Provide the (x, y) coordinate of the cell's center where the given text is located.  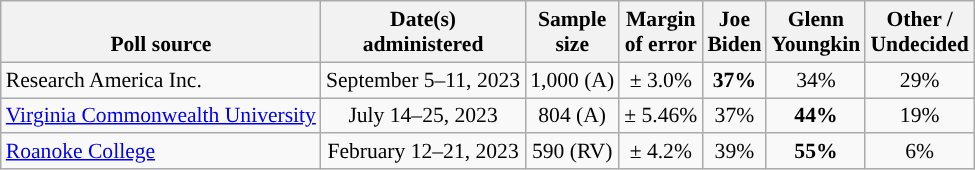
1,000 (A) (572, 80)
804 (A) (572, 116)
39% (734, 152)
September 5–11, 2023 (423, 80)
Marginof error (660, 32)
± 3.0% (660, 80)
6% (919, 152)
July 14–25, 2023 (423, 116)
590 (RV) (572, 152)
44% (816, 116)
34% (816, 80)
Roanoke College (161, 152)
February 12–21, 2023 (423, 152)
Poll source (161, 32)
± 5.46% (660, 116)
JoeBiden (734, 32)
55% (816, 152)
± 4.2% (660, 152)
19% (919, 116)
Other /Undecided (919, 32)
Samplesize (572, 32)
29% (919, 80)
Virginia Commonwealth University (161, 116)
GlennYoungkin (816, 32)
Date(s)administered (423, 32)
Research America Inc. (161, 80)
